Detect which cell encompasses the target text, then output its (x, y) center coordinate. 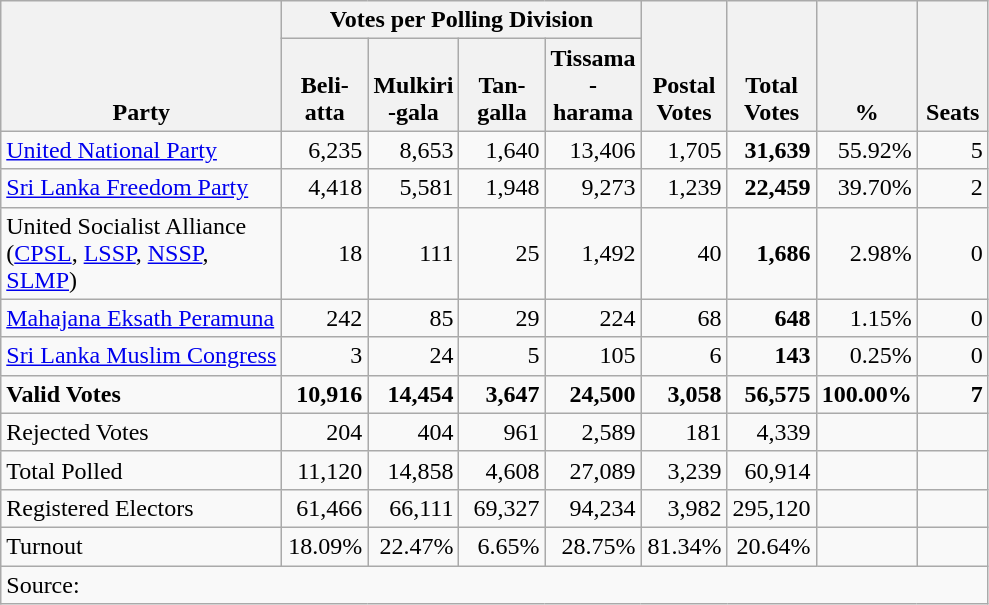
68 (684, 318)
6,235 (325, 150)
Rejected Votes (142, 432)
Total Votes (772, 66)
39.70% (866, 188)
1,239 (684, 188)
0.25% (866, 356)
242 (325, 318)
11,120 (325, 470)
22,459 (772, 188)
10,916 (325, 394)
9,273 (593, 188)
648 (772, 318)
27,089 (593, 470)
4,608 (502, 470)
961 (502, 432)
143 (772, 356)
224 (593, 318)
3,058 (684, 394)
69,327 (502, 508)
28.75% (593, 546)
2,589 (593, 432)
24 (414, 356)
Beli-atta (325, 85)
14,858 (414, 470)
18.09% (325, 546)
Registered Electors (142, 508)
Total Polled (142, 470)
3,239 (684, 470)
Valid Votes (142, 394)
6.65% (502, 546)
81.34% (684, 546)
1.15% (866, 318)
Tan-galla (502, 85)
18 (325, 253)
13,406 (593, 150)
40 (684, 253)
Seats (952, 66)
3 (325, 356)
United National Party (142, 150)
Tissama-harama (593, 85)
7 (952, 394)
29 (502, 318)
Turnout (142, 546)
100.00% (866, 394)
22.47% (414, 546)
% (866, 66)
1,492 (593, 253)
66,111 (414, 508)
PostalVotes (684, 66)
111 (414, 253)
25 (502, 253)
4,418 (325, 188)
55.92% (866, 150)
105 (593, 356)
Sri Lanka Muslim Congress (142, 356)
8,653 (414, 150)
3,982 (684, 508)
Sri Lanka Freedom Party (142, 188)
5,581 (414, 188)
404 (414, 432)
56,575 (772, 394)
85 (414, 318)
94,234 (593, 508)
1,948 (502, 188)
31,639 (772, 150)
14,454 (414, 394)
24,500 (593, 394)
Mulkiri-gala (414, 85)
20.64% (772, 546)
Source: (494, 585)
1,640 (502, 150)
181 (684, 432)
2.98% (866, 253)
6 (684, 356)
Mahajana Eksath Peramuna (142, 318)
1,705 (684, 150)
61,466 (325, 508)
1,686 (772, 253)
2 (952, 188)
United Socialist Alliance(CPSL, LSSP, NSSP, SLMP) (142, 253)
4,339 (772, 432)
Party (142, 66)
3,647 (502, 394)
60,914 (772, 470)
295,120 (772, 508)
Votes per Polling Division (462, 20)
204 (325, 432)
